Identify which cell holds the provided text, then report its [x, y] central coordinate. 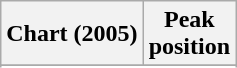
Peakposition [189, 34]
Chart (2005) [72, 34]
